Locate the cell with the specified text and output its [X, Y] center coordinate. 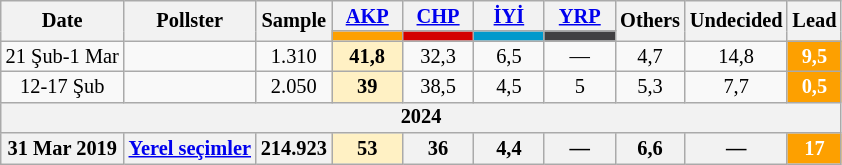
4,4 [508, 148]
CHP [438, 16]
7,7 [736, 86]
31 Mar 2019 [62, 148]
6,6 [650, 148]
Undecided [736, 20]
1.310 [294, 56]
21 Şub-1 Mar [62, 56]
Date [62, 20]
YRP [580, 16]
2024 [422, 118]
53 [368, 148]
Yerel seçimler [190, 148]
36 [438, 148]
AKP [368, 16]
0,5 [814, 86]
4,5 [508, 86]
2.050 [294, 86]
Pollster [190, 20]
41,8 [368, 56]
32,3 [438, 56]
38,5 [438, 86]
5,3 [650, 86]
Lead [814, 20]
214.923 [294, 148]
Others [650, 20]
4,7 [650, 56]
9,5 [814, 56]
12-17 Şub [62, 86]
17 [814, 148]
39 [368, 86]
Sample [294, 20]
14,8 [736, 56]
6,5 [508, 56]
İYİ [508, 16]
5 [580, 86]
